Output the (x, y) coordinate of the center of the cell containing the given text.  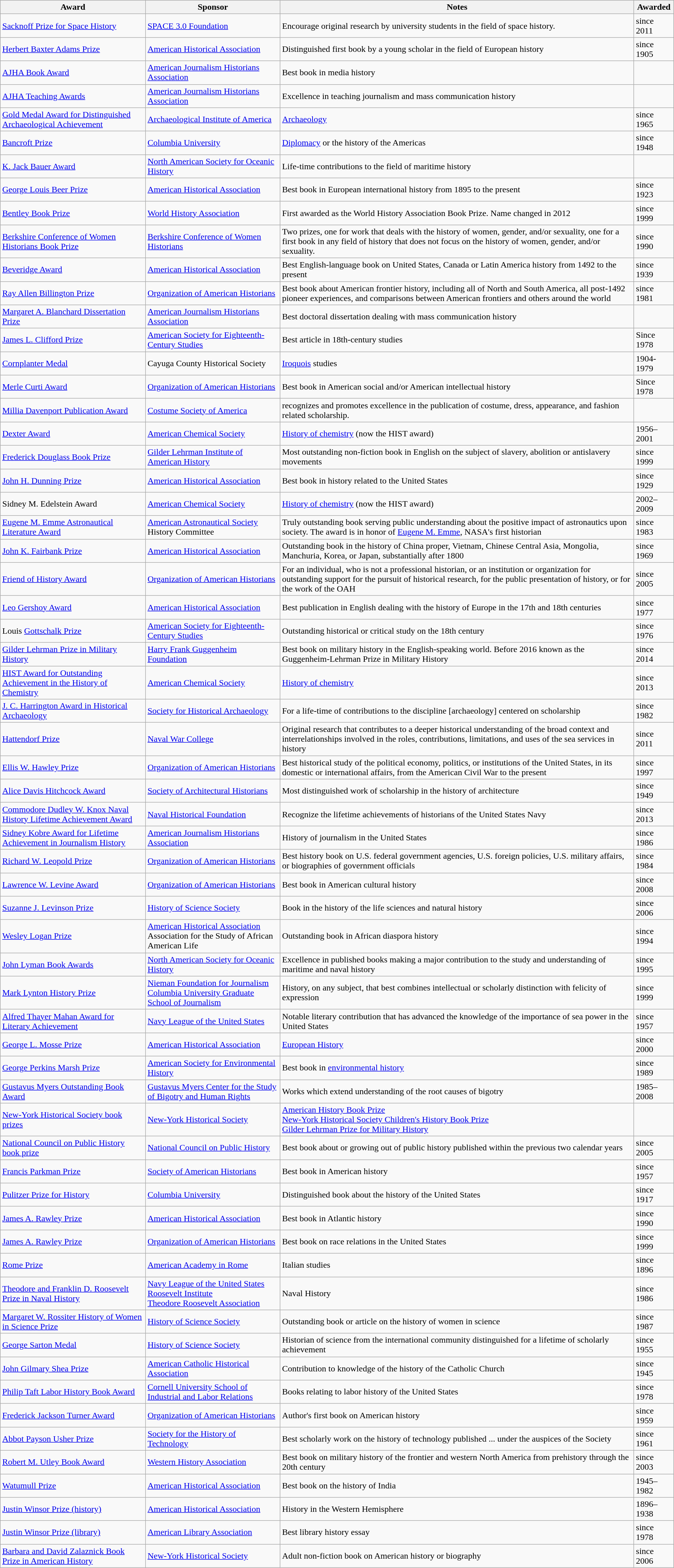
James L. Clifford Prize (73, 340)
Best book about or growing out of public history published within the previous two calendar years (457, 1148)
Best book on the history of India (457, 1486)
Adult non-fiction book on American history or biography (457, 1556)
Gilder Lehrman Institute of American History (213, 457)
John H. Dunning Prize (73, 480)
since 1994 (654, 936)
Diplomacy or the history of the Americas (457, 143)
Best book in European international history from 1895 to the present (457, 189)
1956–2001 (654, 433)
AJHA Teaching Awards (73, 96)
since 2003 (654, 1462)
Philip Taft Labor History Book Award (73, 1392)
Leo Gershoy Award (73, 607)
J. C. Harrington Award in Historical Archaeology (73, 711)
Best book on military history of the frontier and western North America from prehistory through the 20th century (457, 1462)
Best library history essay (457, 1532)
First awarded as the World History Association Book Prize. Name changed in 2012 (457, 213)
Navy League of the United StatesRoosevelt InstituteTheodore Roosevelt Association (213, 1293)
Theodore and Franklin D. Roosevelt Prize in Naval History (73, 1293)
Justin Winsor Prize (library) (73, 1532)
since 1955 (654, 1345)
Hattendorf Prize (73, 739)
since 1995 (654, 964)
since 1997 (654, 768)
since 1945 (654, 1368)
1904-1979 (654, 364)
George L. Mosse Prize (73, 1044)
New-York Historical Society book prizes (73, 1120)
Naval War College (213, 739)
George Louis Beer Prize (73, 189)
Alfred Thayer Mahan Award for Literary Achievement (73, 1021)
Louis Gottschalk Prize (73, 631)
Works which extend understanding of the root causes of bigotry (457, 1091)
Watumull Prize (73, 1486)
Recognize the lifetime achievements of historians of the United States Navy (457, 814)
1945–1982 (654, 1486)
Margaret A. Blanchard Dissertation Prize (73, 317)
Naval Historical Foundation (213, 814)
since 1959 (654, 1415)
since 1982 (654, 711)
History, on any subject, that best combines intellectual or scholarly distinction with felicity of expression (457, 993)
Outstanding book in African diaspora history (457, 936)
Gold Medal Award for Distinguished Archaeological Achievement (73, 120)
Best book in American history (457, 1172)
since 1917 (654, 1195)
Distinguished first book by a young scholar in the field of European history (457, 49)
Best book in American social and/or American intellectual history (457, 387)
Excellence in published books making a major contribution to the study and understanding of maritime and naval history (457, 964)
Notes (457, 7)
For a life-time of contributions to the discipline [archaeology] centered on scholarship (457, 711)
Berkshire Conference of Women Historians (213, 241)
World History Association (213, 213)
Justin Winsor Prize (history) (73, 1509)
Best publication in English dealing with the history of Europe in the 17th and 18th centuries (457, 607)
Awarded (654, 7)
Bentley Book Prize (73, 213)
Margaret W. Rossiter History of Women in Science Prize (73, 1321)
since 1981 (654, 293)
Outstanding historical or critical study on the 18th century (457, 631)
Distinguished book about the history of the United States (457, 1195)
Encourage original research by university students in the field of space history. (457, 26)
Best book on race relations in the United States (457, 1241)
Best doctoral dissertation dealing with mass communication history (457, 317)
since 1965 (654, 120)
Robert M. Utley Book Award (73, 1462)
since 1984 (654, 861)
Eugene M. Emme Astronautical Literature Award (73, 527)
since 1949 (654, 791)
Rome Prize (73, 1265)
Gilder Lehrman Prize in Military History (73, 654)
Sponsor (213, 7)
History of chemistry (457, 683)
since 1987 (654, 1321)
since 1948 (654, 143)
Francis Parkman Prize (73, 1172)
Barbara and David Zalaznick Book Prize in American History (73, 1556)
Ellis W. Hawley Prize (73, 768)
Society of American Historians (213, 1172)
National Council on Public History (213, 1148)
Berkshire Conference of Women Historians Book Prize (73, 241)
American Academy in Rome (213, 1265)
Most outstanding non-fiction book in English on the subject of slavery, abolition or antislavery movements (457, 457)
Best book on military history in the English-speaking world. Before 2016 known as the Guggenheim-Lehrman Prize in Military History (457, 654)
since 1976 (654, 631)
Best book in media history (457, 73)
HIST Award for Outstanding Achievement in the History of Chemistry (73, 683)
Cornplanter Medal (73, 364)
Navy League of the United States (213, 1021)
SPACE 3.0 Foundation (213, 26)
since 1969 (654, 551)
Merle Curti Award (73, 387)
since 1983 (654, 527)
since 1977 (654, 607)
Best book in environmental history (457, 1068)
since 1923 (654, 189)
Best book in history related to the United States (457, 480)
American Astronautical Society History Committee (213, 527)
K. Jack Bauer Award (73, 166)
since 1961 (654, 1439)
1896–1938 (654, 1509)
Gustavus Myers Center for the Study of Bigotry and Human Rights (213, 1091)
Most distinguished work of scholarship in the history of architecture (457, 791)
recognizes and promotes excellence in the publication of costume, dress, appearance, and fashion related scholarship. (457, 410)
Cayuga County Historical Society (213, 364)
Outstanding book or article on the history of women in science (457, 1321)
George Sarton Medal (73, 1345)
2002–2009 (654, 504)
Herbert Baxter Adams Prize (73, 49)
Excellence in teaching journalism and mass communication history (457, 96)
American History Book PrizeNew-York Historical Society Children's History Book PrizeGilder Lehrman Prize for Military History (457, 1120)
Pulitzer Prize for History (73, 1195)
since 2000 (654, 1044)
since 1989 (654, 1068)
American Society for Environmental History (213, 1068)
Society for Historical Archaeology (213, 711)
Abbot Payson Usher Prize (73, 1439)
1985–2008 (654, 1091)
Author's first book on American history (457, 1415)
John Gilmary Shea Prize (73, 1368)
American Historical Association Association for the Study of African American Life (213, 936)
Best book in Atlantic history (457, 1218)
Life-time contributions to the field of maritime history (457, 166)
Richard W. Leopold Prize (73, 861)
since 1939 (654, 269)
Millia Davenport Publication Award (73, 410)
Friend of History Award (73, 579)
Sidney M. Edelstein Award (73, 504)
since 1896 (654, 1265)
Iroquois studies (457, 364)
Award (73, 7)
since 2008 (654, 884)
Sidney Kobre Award for Lifetime Achievement in Journalism History (73, 837)
Society for the History of Technology (213, 1439)
Wesley Logan Prize (73, 936)
AJHA Book Award (73, 73)
National Council on Public History book prize (73, 1148)
Society of Architectural Historians (213, 791)
since 1929 (654, 480)
Notable literary contribution that has advanced the knowledge of the importance of sea power in the United States (457, 1021)
Naval History (457, 1293)
John K. Fairbank Prize (73, 551)
Ray Allen Billington Prize (73, 293)
Cornell University School of Industrial and Labor Relations (213, 1392)
American Library Association (213, 1532)
Best history book on U.S. federal government agencies, U.S. foreign policies, U.S. military affairs, or biographies of government officials (457, 861)
Sacknoff Prize for Space History (73, 26)
History of journalism in the United States (457, 837)
History in the Western Hemisphere (457, 1509)
Dexter Award (73, 433)
Italian studies (457, 1265)
Best scholarly work on the history of technology published ... under the auspices of the Society (457, 1439)
Historian of science from the international community distinguished for a lifetime of scholarly achievement (457, 1345)
Books relating to labor history of the United States (457, 1392)
Beveridge Award (73, 269)
Lawrence W. Levine Award (73, 884)
since 1905 (654, 49)
Alice Davis Hitchcock Award (73, 791)
Gustavus Myers Outstanding Book Award (73, 1091)
Best article in 18th-century studies (457, 340)
Best book in American cultural history (457, 884)
since 2014 (654, 654)
Archaeological Institute of America (213, 120)
Outstanding book in the history of China proper, Vietnam, Chinese Central Asia, Mongolia, Manchuria, Korea, or Japan, substantially after 1800 (457, 551)
Costume Society of America (213, 410)
George Perkins Marsh Prize (73, 1068)
Mark Lynton History Prize (73, 993)
Nieman Foundation for Journalism Columbia University Graduate School of Journalism (213, 993)
Archaeology (457, 120)
Best English-language book on United States, Canada or Latin America history from 1492 to the present (457, 269)
Commodore Dudley W. Knox Naval History Lifetime Achievement Award (73, 814)
American Catholic Historical Association (213, 1368)
Bancroft Prize (73, 143)
Contribution to knowledge of the history of the Catholic Church (457, 1368)
European History (457, 1044)
Suzanne J. Levinson Prize (73, 908)
Frederick Douglass Book Prize (73, 457)
John Lyman Book Awards (73, 964)
Book in the history of the life sciences and natural history (457, 908)
Western History Association (213, 1462)
Frederick Jackson Turner Award (73, 1415)
Harry Frank Guggenheim Foundation (213, 654)
